Output the (x, y) coordinate of the center of the cell containing the given text.  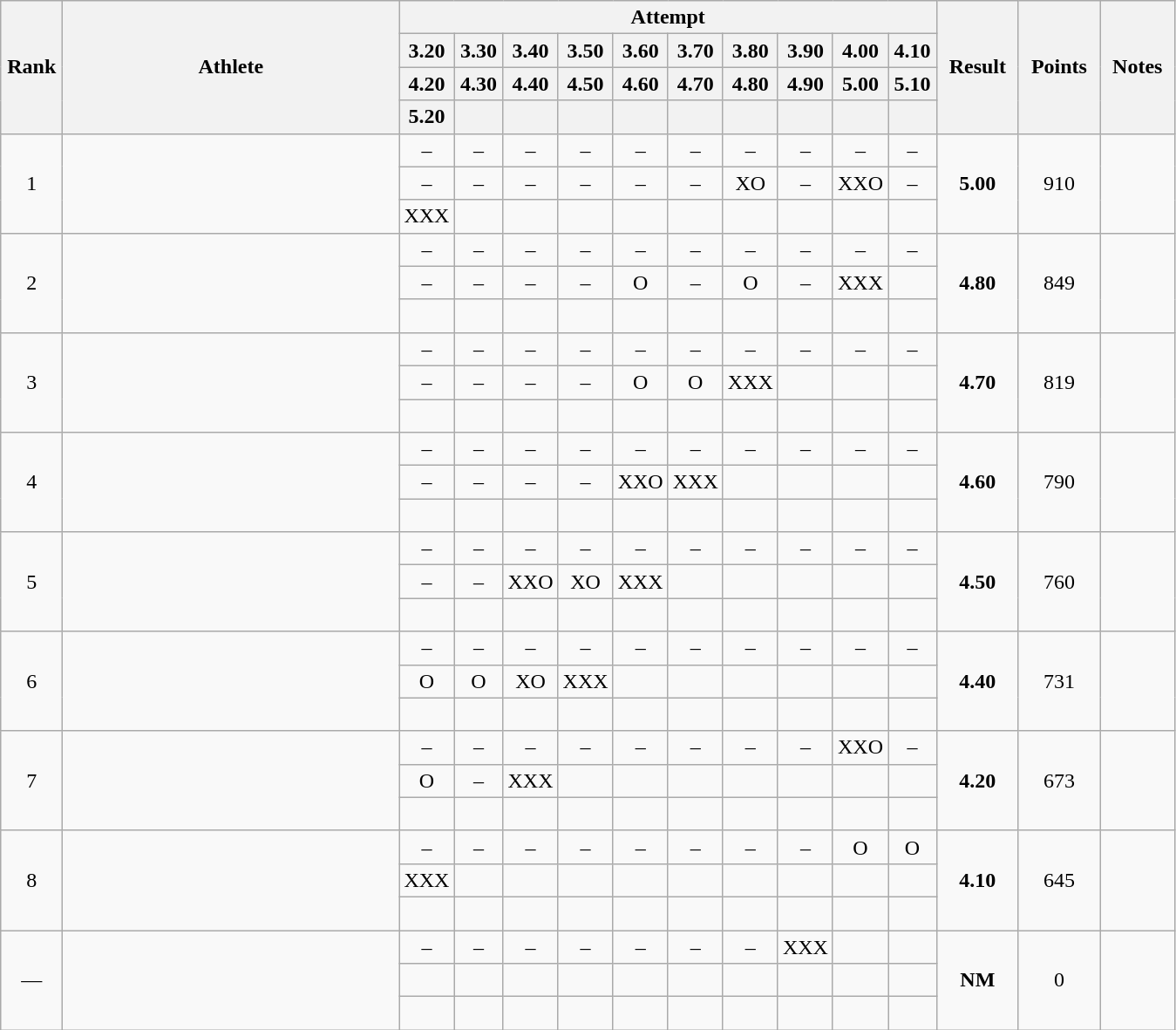
731 (1059, 681)
673 (1059, 781)
5 (31, 582)
645 (1059, 880)
Rank (31, 67)
2 (31, 283)
Notes (1138, 67)
7 (31, 781)
Athlete (231, 67)
5.10 (912, 84)
Attempt (668, 17)
3.80 (750, 51)
— (31, 979)
Points (1059, 67)
790 (1059, 482)
5.20 (427, 117)
3.50 (586, 51)
4.90 (806, 84)
Result (978, 67)
819 (1059, 382)
3.60 (640, 51)
3 (31, 382)
3.30 (479, 51)
760 (1059, 582)
3.70 (696, 51)
3.40 (530, 51)
8 (31, 880)
910 (1059, 183)
4 (31, 482)
1 (31, 183)
3.20 (427, 51)
NM (978, 979)
4.00 (860, 51)
4.30 (479, 84)
3.90 (806, 51)
6 (31, 681)
0 (1059, 979)
849 (1059, 283)
